For the text-containing cell, return its midpoint in (x, y) coordinate format. 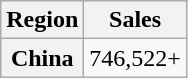
Sales (136, 20)
China (42, 58)
746,522+ (136, 58)
Region (42, 20)
